Determine the [X, Y] coordinate at the center of the cell enclosing the given text.  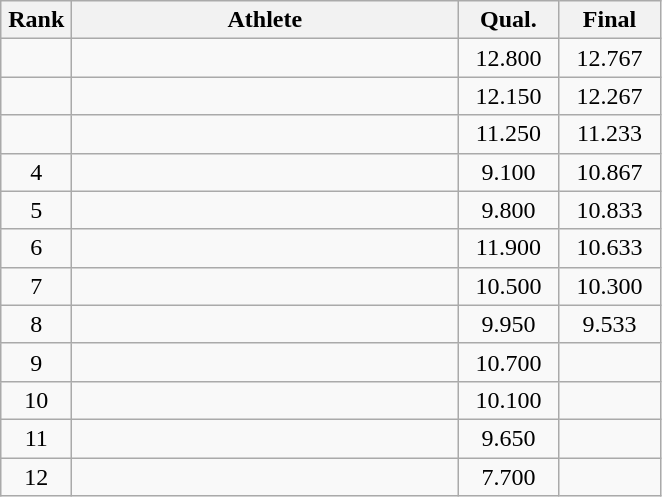
10.867 [610, 172]
9.100 [508, 172]
10.500 [508, 286]
Final [610, 20]
10.300 [610, 286]
10.100 [508, 400]
Athlete [265, 20]
9.950 [508, 324]
11 [36, 438]
7 [36, 286]
9.650 [508, 438]
9.533 [610, 324]
12.800 [508, 58]
11.233 [610, 134]
9.800 [508, 210]
10.833 [610, 210]
8 [36, 324]
12.767 [610, 58]
10.633 [610, 248]
11.250 [508, 134]
7.700 [508, 477]
12.267 [610, 96]
5 [36, 210]
6 [36, 248]
11.900 [508, 248]
10.700 [508, 362]
Rank [36, 20]
10 [36, 400]
12 [36, 477]
Qual. [508, 20]
4 [36, 172]
9 [36, 362]
12.150 [508, 96]
